Identify which cell holds the provided text, then report its [x, y] central coordinate. 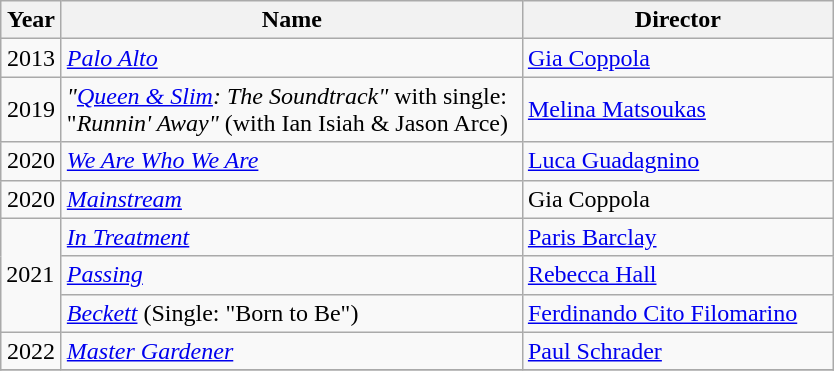
Melina Matsoukas [678, 110]
Paris Barclay [678, 237]
In Treatment [292, 237]
Luca Guadagnino [678, 161]
Master Gardener [292, 351]
Beckett (Single: "Born to Be") [292, 313]
Rebecca Hall [678, 275]
Mainstream [292, 199]
Paul Schrader [678, 351]
Year [32, 20]
Passing [292, 275]
2013 [32, 58]
2022 [32, 351]
We Are Who We Are [292, 161]
Name [292, 20]
Ferdinando Cito Filomarino [678, 313]
Palo Alto [292, 58]
2021 [32, 275]
2019 [32, 110]
"Queen & Slim: The Soundtrack" with single: "Runnin' Away" (with Ian Isiah & Jason Arce) [292, 110]
Director [678, 20]
